For the text-containing cell, return its midpoint in (x, y) coordinate format. 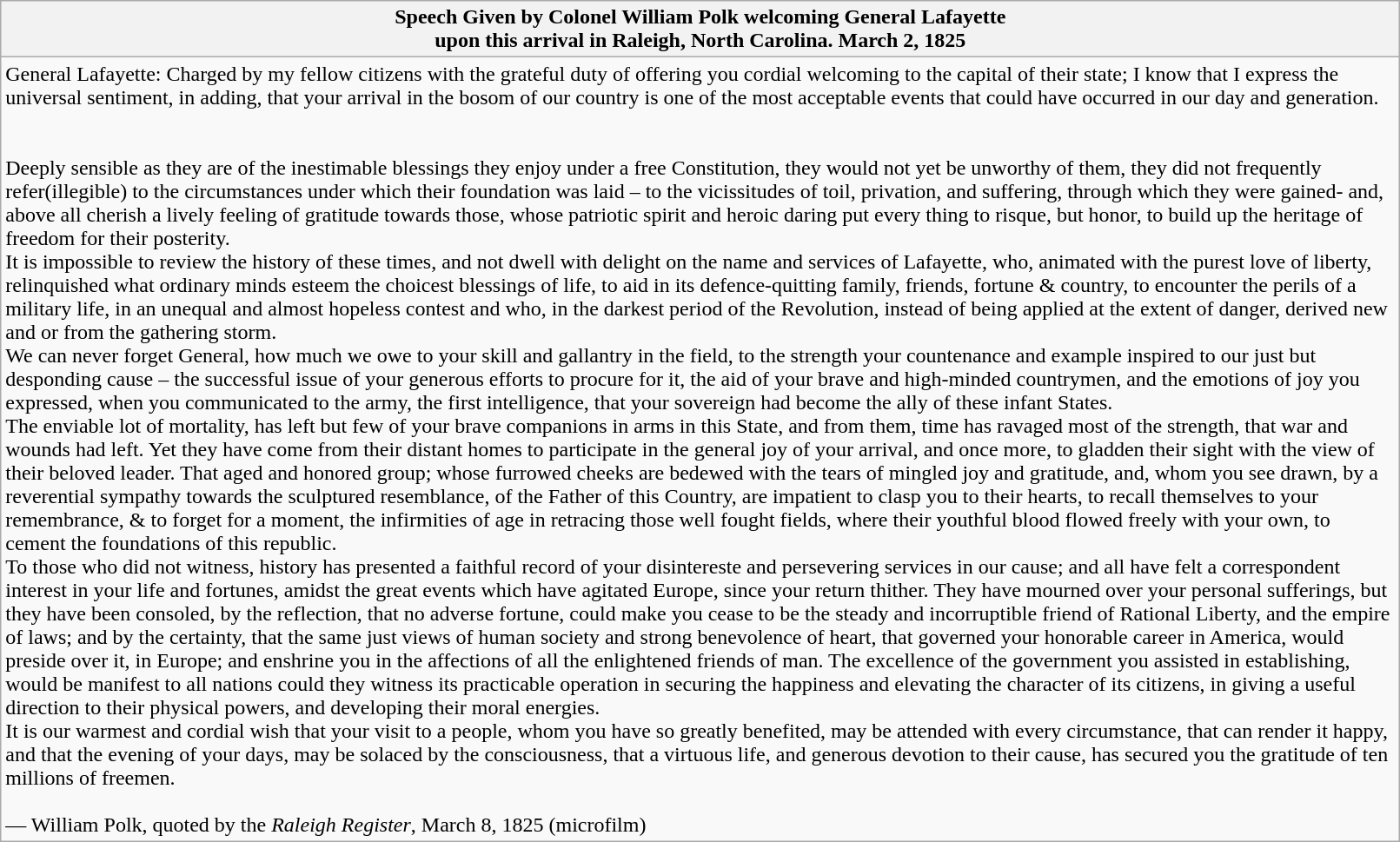
Speech Given by Colonel William Polk welcoming General Lafayetteupon this arrival in Raleigh, North Carolina. March 2, 1825 (700, 30)
